Pinpoint the cell where the given text exists, returning its (x, y) midpoint coordinate. 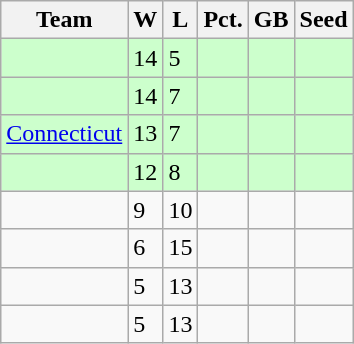
9 (146, 210)
6 (146, 248)
8 (180, 172)
GB (271, 20)
Team (64, 20)
W (146, 20)
15 (180, 248)
L (180, 20)
Connecticut (64, 134)
12 (146, 172)
Seed (324, 20)
Pct. (223, 20)
10 (180, 210)
